Return [x, y] of the center of cell containing provided text 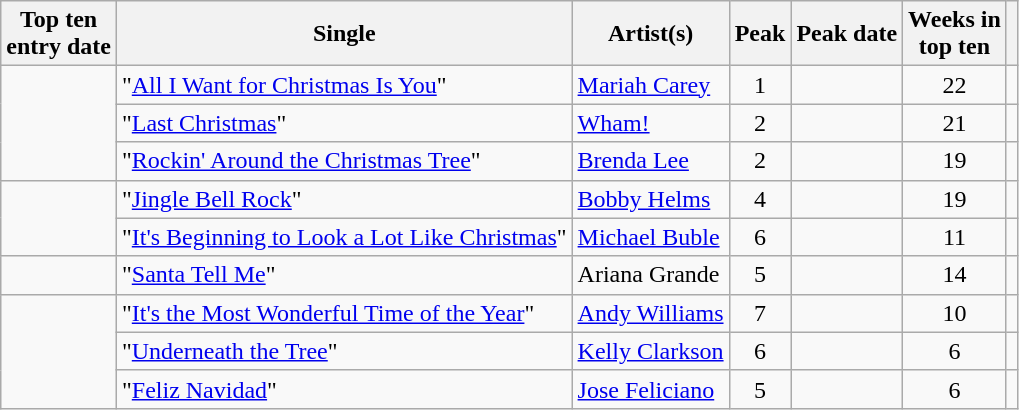
Jose Feliciano [650, 389]
Brenda Lee [650, 161]
"It's Beginning to Look a Lot Like Christmas" [344, 237]
Peak [760, 34]
Top tenentry date [59, 34]
1 [760, 85]
Bobby Helms [650, 199]
"Jingle Bell Rock" [344, 199]
"Underneath the Tree" [344, 351]
"Santa Tell Me" [344, 275]
Artist(s) [650, 34]
"Last Christmas" [344, 123]
Peak date [847, 34]
Wham! [650, 123]
Weeks intop ten [955, 34]
4 [760, 199]
"Feliz Navidad" [344, 389]
Andy Williams [650, 313]
"All I Want for Christmas Is You" [344, 85]
Kelly Clarkson [650, 351]
7 [760, 313]
Single [344, 34]
Ariana Grande [650, 275]
Michael Buble [650, 237]
14 [955, 275]
"Rockin' Around the Christmas Tree" [344, 161]
21 [955, 123]
11 [955, 237]
22 [955, 85]
10 [955, 313]
"It's the Most Wonderful Time of the Year" [344, 313]
Mariah Carey [650, 85]
